Capture the cell that displays the provided text and extract its [X, Y] central coordinate. 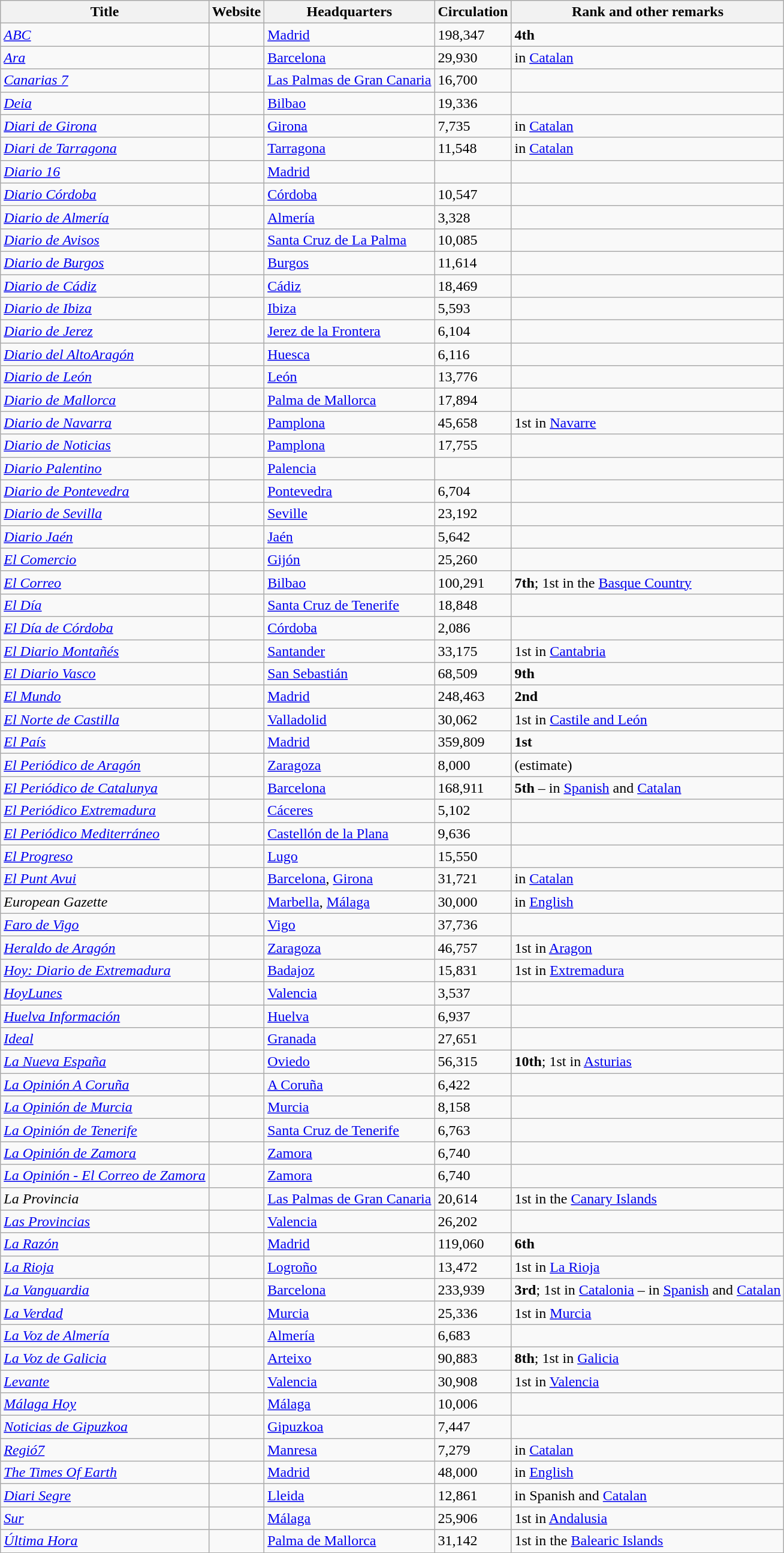
Diario Palentino [105, 468]
5,642 [473, 537]
Deia [105, 103]
Diario 16 [105, 171]
El Punt Avui [105, 879]
2,086 [473, 628]
6,683 [473, 1335]
El Mundo [105, 697]
16,700 [473, 80]
Diari de Girona [105, 126]
HoyLunes [105, 993]
Marbella, Málaga [349, 902]
15,831 [473, 970]
Manresa [349, 1450]
30,000 [473, 902]
Las Provincias [105, 1221]
27,651 [473, 1039]
Ideal [105, 1039]
Huelva [349, 1016]
6,104 [473, 332]
Diari de Tarragona [105, 149]
Diario de Avisos [105, 240]
359,809 [473, 742]
Diario de Pontevedra [105, 491]
26,202 [473, 1221]
Ibiza [349, 309]
Hoy: Diario de Extremadura [105, 970]
1st in Cantabria [647, 651]
29,930 [473, 58]
La Opinión de Zamora [105, 1153]
31,142 [473, 1541]
Diario de Jerez [105, 332]
5,593 [473, 309]
El Periódico Extremadura [105, 811]
La Nueva España [105, 1062]
11,548 [473, 149]
El Progreso [105, 856]
(estimate) [647, 765]
La Opinión de Tenerife [105, 1130]
La Voz de Almería [105, 1335]
in Spanish and Catalan [647, 1495]
3,328 [473, 217]
Diario de Ibiza [105, 309]
1st in Murcia [647, 1313]
Diario de Cádiz [105, 286]
37,736 [473, 925]
Lleida [349, 1495]
Lugo [349, 856]
1st in La Rioja [647, 1267]
18,469 [473, 286]
7th; 1st in the Basque Country [647, 582]
48,000 [473, 1473]
1st in Aragon [647, 947]
5th – in Spanish and Catalan [647, 788]
90,883 [473, 1358]
1st in Valencia [647, 1381]
233,939 [473, 1290]
248,463 [473, 697]
Diario del AltoAragón [105, 354]
4th [647, 35]
Diario de Navarra [105, 423]
30,062 [473, 720]
La Opinión - El Correo de Zamora [105, 1176]
Diari Segre [105, 1495]
1st in Castile and León [647, 720]
46,757 [473, 947]
El Periódico de Catalunya [105, 788]
7,279 [473, 1450]
Pontevedra [349, 491]
El Día de Córdoba [105, 628]
198,347 [473, 35]
10th; 1st in Asturias [647, 1062]
El Día [105, 605]
25,906 [473, 1518]
Diario de Noticias [105, 446]
El Diario Vasco [105, 674]
A Coruña [349, 1085]
9,636 [473, 833]
20,614 [473, 1199]
Granada [349, 1039]
25,336 [473, 1313]
1st in Navarre [647, 423]
119,060 [473, 1244]
6,704 [473, 491]
La Razón [105, 1244]
2nd [647, 697]
Huelva Información [105, 1016]
La Voz de Galicia [105, 1358]
1st [647, 742]
30,908 [473, 1381]
Noticias de Gipuzkoa [105, 1427]
Cádiz [349, 286]
Headquarters [349, 12]
17,894 [473, 400]
Tarragona [349, 149]
Logroño [349, 1267]
La Vanguardia [105, 1290]
Seville [349, 514]
Title [105, 12]
Jaén [349, 537]
La Opinión de Murcia [105, 1107]
San Sebastián [349, 674]
10,547 [473, 194]
23,192 [473, 514]
Arteixo [349, 1358]
Canarias 7 [105, 80]
Última Hora [105, 1541]
5,102 [473, 811]
Levante [105, 1381]
45,658 [473, 423]
68,509 [473, 674]
El Diario Montañés [105, 651]
11,614 [473, 263]
Diario Jaén [105, 537]
El Comercio [105, 559]
Regió7 [105, 1450]
6th [647, 1244]
La Rioja [105, 1267]
El Periódico de Aragón [105, 765]
Faro de Vigo [105, 925]
La Verdad [105, 1313]
15,550 [473, 856]
Huesca [349, 354]
100,291 [473, 582]
Diario Córdoba [105, 194]
Diario de Mallorca [105, 400]
1st in Extremadura [647, 970]
Santa Cruz de La Palma [349, 240]
13,472 [473, 1267]
El Correo [105, 582]
Cáceres [349, 811]
Ara [105, 58]
Diario de Burgos [105, 263]
56,315 [473, 1062]
Diario de Almería [105, 217]
3,537 [473, 993]
3rd; 1st in Catalonia – in Spanish and Catalan [647, 1290]
8,158 [473, 1107]
Girona [349, 126]
18,848 [473, 605]
6,116 [473, 354]
Oviedo [349, 1062]
Badajoz [349, 970]
Barcelona, Girona [349, 879]
1st in Andalusia [647, 1518]
168,911 [473, 788]
El Periódico Mediterráneo [105, 833]
1st in the Canary Islands [647, 1199]
9th [647, 674]
7,735 [473, 126]
10,006 [473, 1404]
1st in the Balearic Islands [647, 1541]
Gijón [349, 559]
La Opinión A Coruña [105, 1085]
Circulation [473, 12]
6,422 [473, 1085]
Castellón de la Plana [349, 833]
Gipuzkoa [349, 1427]
Valladolid [349, 720]
8,000 [473, 765]
Santander [349, 651]
7,447 [473, 1427]
Diario de Sevilla [105, 514]
10,085 [473, 240]
33,175 [473, 651]
ABC [105, 35]
12,861 [473, 1495]
Diario de León [105, 377]
19,336 [473, 103]
Vigo [349, 925]
Rank and other remarks [647, 12]
13,776 [473, 377]
Sur [105, 1518]
El País [105, 742]
6,937 [473, 1016]
Palencia [349, 468]
17,755 [473, 446]
Heraldo de Aragón [105, 947]
El Norte de Castilla [105, 720]
8th; 1st in Galicia [647, 1358]
The Times Of Earth [105, 1473]
Jerez de la Frontera [349, 332]
European Gazette [105, 902]
Málaga Hoy [105, 1404]
6,763 [473, 1130]
31,721 [473, 879]
León [349, 377]
25,260 [473, 559]
Website [236, 12]
Burgos [349, 263]
La Provincia [105, 1199]
